Return the (x, y) coordinate for the center point of the cell that contains the specified text.  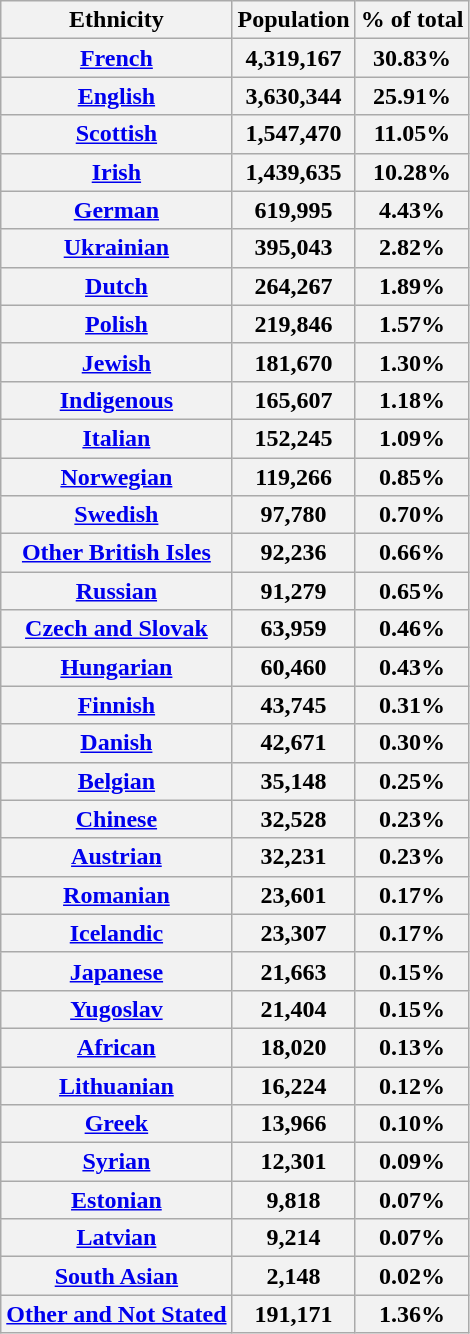
30.83% (412, 58)
Jewish (116, 362)
Dutch (116, 286)
165,607 (294, 400)
Latvian (116, 1238)
0.66% (412, 553)
12,301 (294, 1162)
Romanian (116, 895)
0.31% (412, 705)
Swedish (116, 515)
91,279 (294, 591)
Belgian (116, 781)
23,601 (294, 895)
0.02% (412, 1276)
Estonian (116, 1200)
25.91% (412, 96)
32,231 (294, 857)
0.09% (412, 1162)
10.28% (412, 172)
43,745 (294, 705)
African (116, 1047)
1.57% (412, 324)
395,043 (294, 248)
Czech and Slovak (116, 629)
23,307 (294, 933)
1.89% (412, 286)
Lithuanian (116, 1085)
Austrian (116, 857)
Icelandic (116, 933)
Russian (116, 591)
13,966 (294, 1124)
1.36% (412, 1314)
191,171 (294, 1314)
21,663 (294, 971)
97,780 (294, 515)
0.85% (412, 477)
South Asian (116, 1276)
1,439,635 (294, 172)
11.05% (412, 134)
Indigenous (116, 400)
21,404 (294, 1009)
0.65% (412, 591)
619,995 (294, 210)
Other British Isles (116, 553)
Japanese (116, 971)
1.18% (412, 400)
0.46% (412, 629)
0.12% (412, 1085)
0.30% (412, 743)
0.10% (412, 1124)
Hungarian (116, 667)
1.09% (412, 438)
Population (294, 20)
16,224 (294, 1085)
Italian (116, 438)
Ethnicity (116, 20)
German (116, 210)
4.43% (412, 210)
2.82% (412, 248)
Finnish (116, 705)
Ukrainian (116, 248)
% of total (412, 20)
English (116, 96)
1.30% (412, 362)
63,959 (294, 629)
18,020 (294, 1047)
9,818 (294, 1200)
32,528 (294, 819)
60,460 (294, 667)
92,236 (294, 553)
Scottish (116, 134)
35,148 (294, 781)
42,671 (294, 743)
152,245 (294, 438)
2,148 (294, 1276)
4,319,167 (294, 58)
119,266 (294, 477)
Danish (116, 743)
264,267 (294, 286)
0.13% (412, 1047)
181,670 (294, 362)
1,547,470 (294, 134)
Syrian (116, 1162)
Irish (116, 172)
0.25% (412, 781)
Other and Not Stated (116, 1314)
Chinese (116, 819)
3,630,344 (294, 96)
Greek (116, 1124)
0.43% (412, 667)
Yugoslav (116, 1009)
9,214 (294, 1238)
Norwegian (116, 477)
Polish (116, 324)
0.70% (412, 515)
219,846 (294, 324)
French (116, 58)
